Return (X, Y) of the center of cell containing provided text 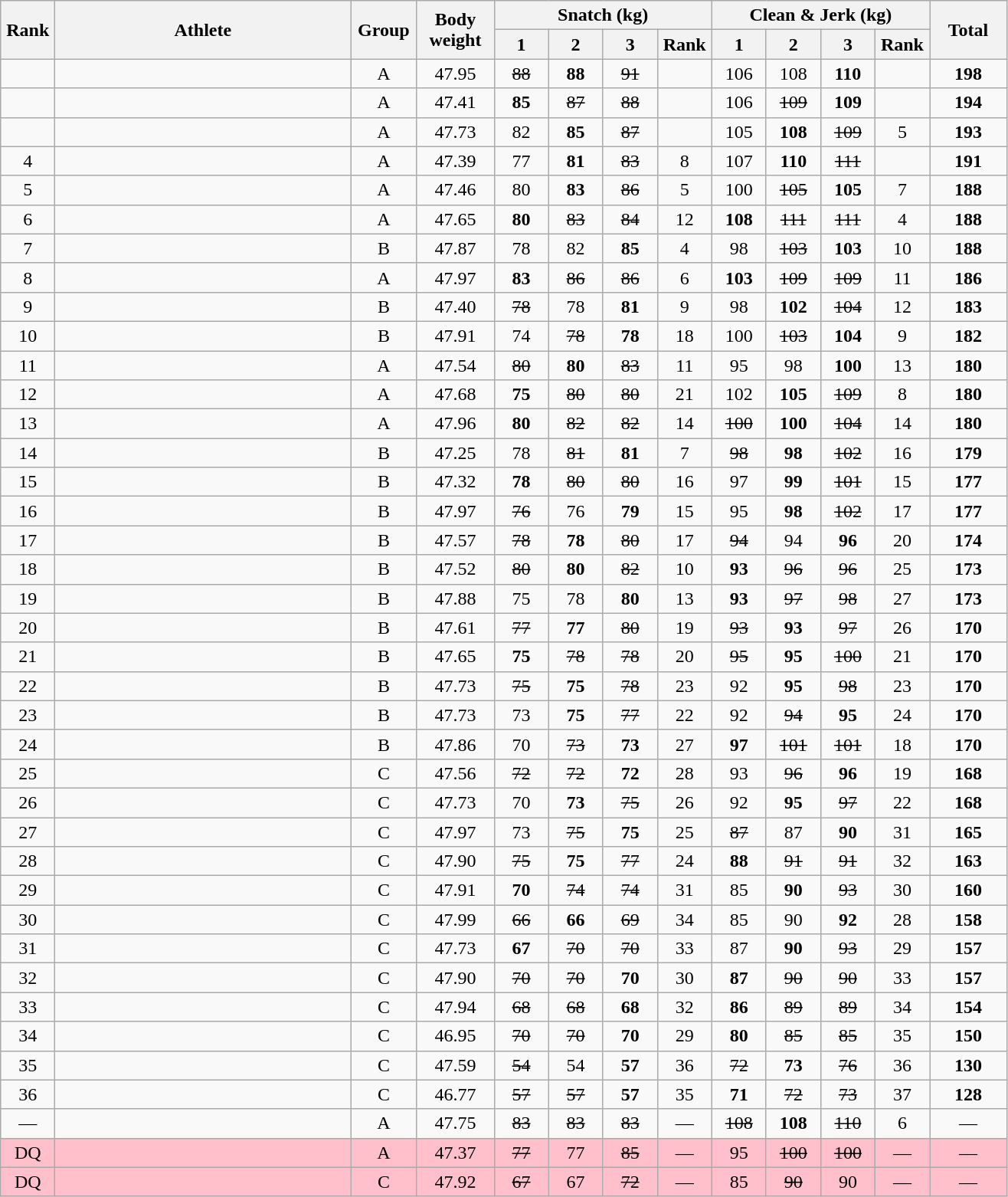
46.95 (455, 1036)
47.68 (455, 395)
79 (630, 511)
47.87 (455, 248)
154 (968, 1007)
46.77 (455, 1094)
Athlete (203, 30)
47.52 (455, 569)
150 (968, 1036)
84 (630, 219)
107 (738, 161)
158 (968, 920)
69 (630, 920)
Body weight (455, 30)
47.59 (455, 1065)
47.41 (455, 103)
130 (968, 1065)
160 (968, 890)
47.75 (455, 1123)
47.95 (455, 74)
47.25 (455, 453)
47.99 (455, 920)
193 (968, 132)
186 (968, 277)
71 (738, 1094)
191 (968, 161)
47.56 (455, 773)
163 (968, 861)
47.37 (455, 1153)
37 (902, 1094)
165 (968, 831)
47.88 (455, 598)
Group (384, 30)
47.46 (455, 190)
47.57 (455, 540)
99 (794, 482)
194 (968, 103)
47.40 (455, 307)
198 (968, 74)
179 (968, 453)
47.32 (455, 482)
47.61 (455, 628)
47.96 (455, 424)
182 (968, 336)
Snatch (kg) (603, 15)
47.94 (455, 1007)
Total (968, 30)
183 (968, 307)
174 (968, 540)
Clean & Jerk (kg) (820, 15)
47.54 (455, 366)
47.86 (455, 744)
47.39 (455, 161)
47.92 (455, 1182)
128 (968, 1094)
